Extract the [X, Y] coordinate from the center of the cell holding the provided text.  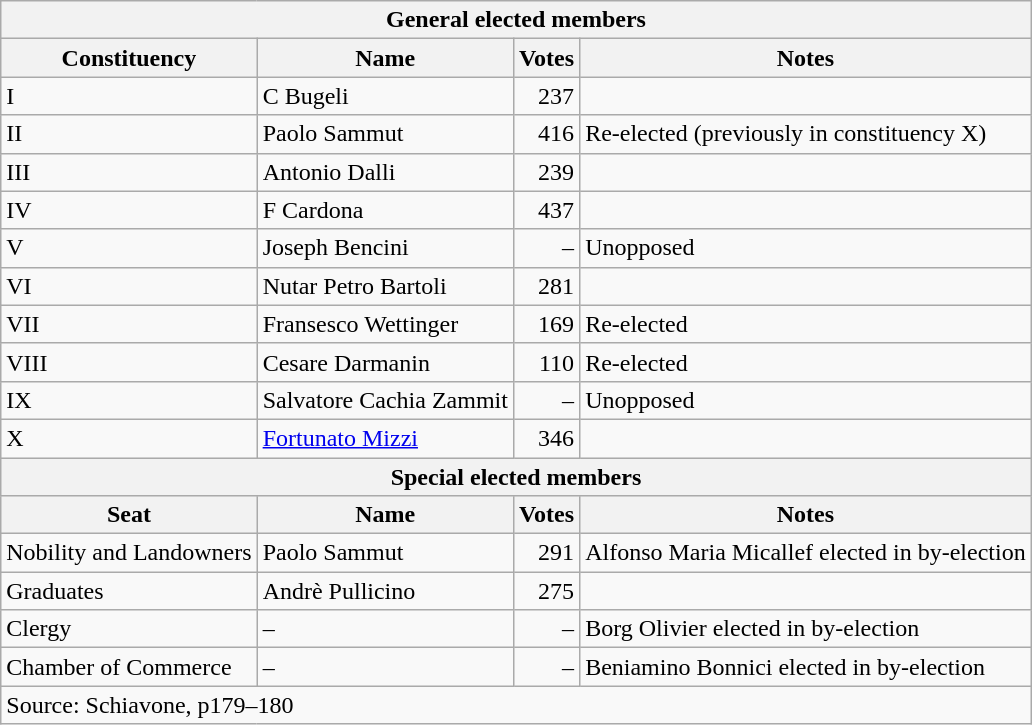
Cesare Darmanin [385, 362]
346 [546, 438]
110 [546, 362]
Special elected members [516, 477]
Nutar Petro Bartoli [385, 286]
VI [129, 286]
Clergy [129, 629]
Salvatore Cachia Zammit [385, 400]
169 [546, 324]
291 [546, 553]
C Bugeli [385, 96]
237 [546, 96]
Joseph Bencini [385, 248]
Andrè Pullicino [385, 591]
Borg Olivier elected in by-election [806, 629]
Seat [129, 515]
Fortunato Mizzi [385, 438]
Antonio Dalli [385, 172]
X [129, 438]
Re-elected (previously in constituency X) [806, 134]
Fransesco Wettinger [385, 324]
V [129, 248]
275 [546, 591]
VIII [129, 362]
Alfonso Maria Micallef elected in by-election [806, 553]
III [129, 172]
Source: Schiavone, p179–180 [516, 705]
239 [546, 172]
IV [129, 210]
VII [129, 324]
Graduates [129, 591]
Beniamino Bonnici elected in by-election [806, 667]
II [129, 134]
Chamber of Commerce [129, 667]
281 [546, 286]
IX [129, 400]
437 [546, 210]
416 [546, 134]
F Cardona [385, 210]
Nobility and Landowners [129, 553]
General elected members [516, 20]
Constituency [129, 58]
I [129, 96]
